Scan for the cell matching the given text and deliver its [x, y] coordinate at center. 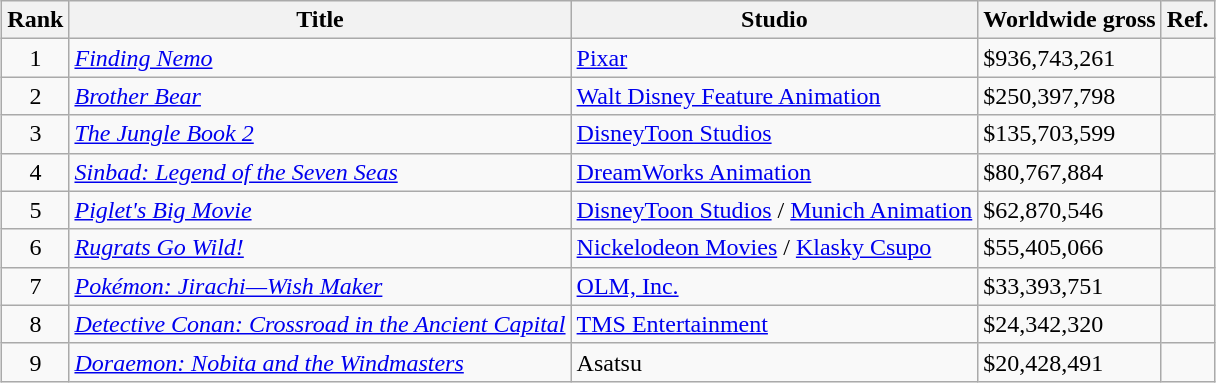
4 [36, 172]
$135,703,599 [1070, 134]
2 [36, 96]
Piglet's Big Movie [320, 210]
Walt Disney Feature Animation [774, 96]
Worldwide gross [1070, 20]
Rugrats Go Wild! [320, 248]
$24,342,320 [1070, 324]
The Jungle Book 2 [320, 134]
6 [36, 248]
7 [36, 286]
Doraemon: Nobita and the Windmasters [320, 362]
$80,767,884 [1070, 172]
$62,870,546 [1070, 210]
$250,397,798 [1070, 96]
$936,743,261 [1070, 58]
Pokémon: Jirachi—Wish Maker [320, 286]
$55,405,066 [1070, 248]
3 [36, 134]
5 [36, 210]
$20,428,491 [1070, 362]
OLM, Inc. [774, 286]
Title [320, 20]
Rank [36, 20]
Pixar [774, 58]
Nickelodeon Movies / Klasky Csupo [774, 248]
Ref. [1188, 20]
1 [36, 58]
$33,393,751 [1070, 286]
8 [36, 324]
Detective Conan: Crossroad in the Ancient Capital [320, 324]
TMS Entertainment [774, 324]
DreamWorks Animation [774, 172]
Studio [774, 20]
Brother Bear [320, 96]
DisneyToon Studios [774, 134]
DisneyToon Studios / Munich Animation [774, 210]
Asatsu [774, 362]
Finding Nemo [320, 58]
9 [36, 362]
Sinbad: Legend of the Seven Seas [320, 172]
